Determine the (x, y) coordinate at the center of the cell enclosing the given text.  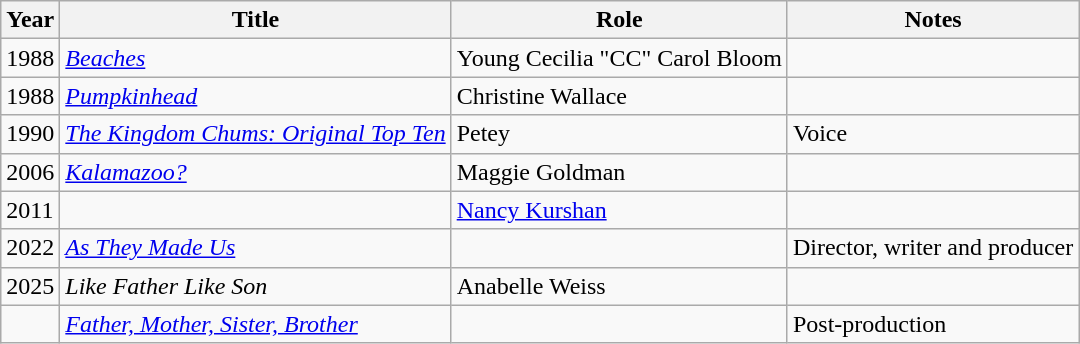
2022 (30, 248)
Post-production (932, 324)
2006 (30, 172)
Kalamazoo? (256, 172)
Title (256, 20)
Year (30, 20)
Anabelle Weiss (619, 286)
Director, writer and producer (932, 248)
1990 (30, 134)
Father, Mother, Sister, Brother (256, 324)
As They Made Us (256, 248)
Petey (619, 134)
The Kingdom Chums: Original Top Ten (256, 134)
Voice (932, 134)
Like Father Like Son (256, 286)
Role (619, 20)
2011 (30, 210)
Maggie Goldman (619, 172)
Nancy Kurshan (619, 210)
Young Cecilia "CC" Carol Bloom (619, 58)
Beaches (256, 58)
Notes (932, 20)
Pumpkinhead (256, 96)
2025 (30, 286)
Christine Wallace (619, 96)
